Return the [X, Y] coordinate for the center point of the cell that contains the specified text.  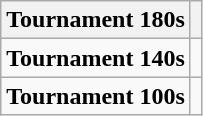
Tournament 100s [96, 96]
Tournament 180s [96, 20]
Tournament 140s [96, 58]
